Provide the (x, y) coordinate of the cell's center where the given text is located.  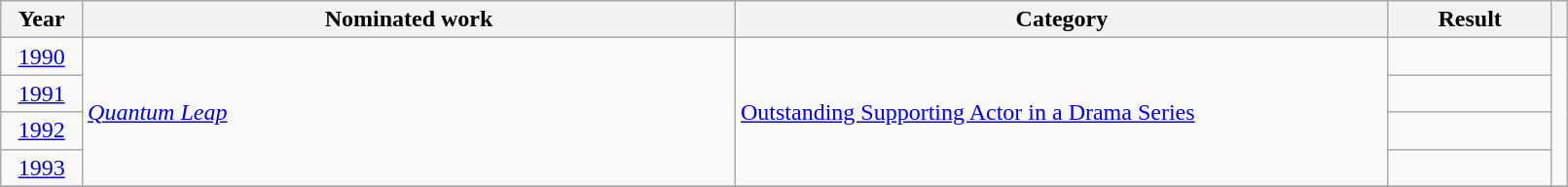
Year (42, 19)
1991 (42, 93)
Result (1470, 19)
Category (1061, 19)
Outstanding Supporting Actor in a Drama Series (1061, 112)
1990 (42, 56)
1993 (42, 168)
Nominated work (409, 19)
Quantum Leap (409, 112)
1992 (42, 131)
